Search for the cell housing the specified text and yield its (x, y) center coordinate. 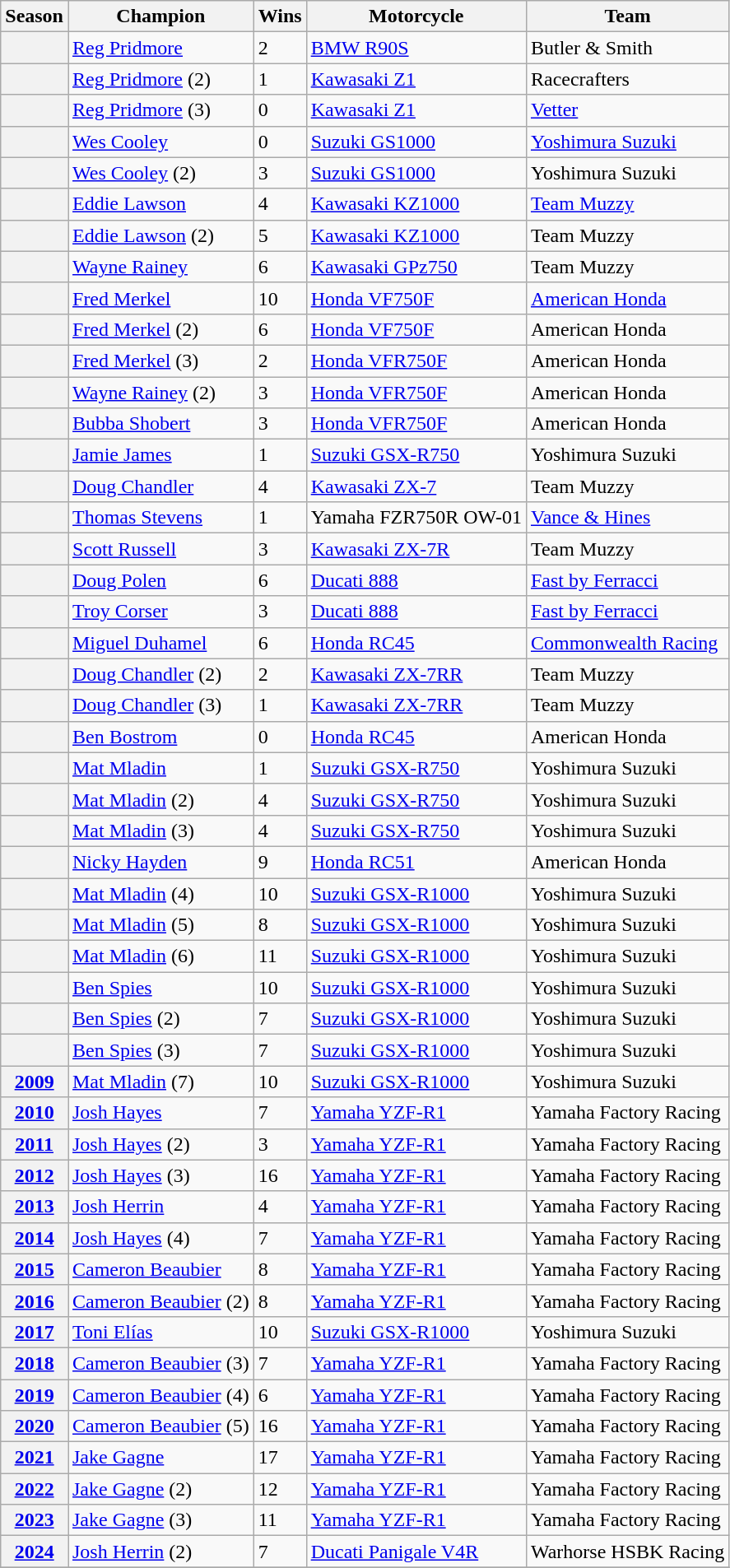
Josh Herrin (160, 1207)
2024 (35, 1552)
2011 (35, 1144)
Cameron Beaubier (3) (160, 1363)
Ben Bostrom (160, 737)
Mat Mladin (5) (160, 925)
Reg Pridmore (3) (160, 110)
Mat Mladin (160, 768)
Josh Herrin (2) (160, 1552)
Nicky Hayden (160, 862)
9 (280, 862)
Wayne Rainey (2) (160, 393)
Josh Hayes (4) (160, 1238)
Team (627, 16)
2010 (35, 1113)
Fred Merkel (160, 298)
Mat Mladin (4) (160, 893)
Cameron Beaubier (4) (160, 1395)
Wes Cooley (160, 142)
Bubba Shobert (160, 424)
Doug Polen (160, 580)
Toni Elías (160, 1332)
Jake Gagne (3) (160, 1520)
Kawasaki GPz750 (416, 267)
2018 (35, 1363)
2019 (35, 1395)
2013 (35, 1207)
Doug Chandler (2) (160, 674)
Mat Mladin (2) (160, 799)
5 (280, 235)
Butler & Smith (627, 48)
2014 (35, 1238)
Josh Hayes (2) (160, 1144)
2021 (35, 1458)
Thomas Stevens (160, 518)
Reg Pridmore (160, 48)
Scott Russell (160, 549)
Miguel Duhamel (160, 643)
Ben Spies (3) (160, 1050)
Fred Merkel (3) (160, 361)
2015 (35, 1269)
Racecrafters (627, 79)
Cameron Beaubier (5) (160, 1426)
Mat Mladin (3) (160, 831)
Kawasaki ZX-7R (416, 549)
Vance & Hines (627, 518)
Yamaha FZR750R OW-01 (416, 518)
Wayne Rainey (160, 267)
Cameron Beaubier (2) (160, 1300)
Jake Gagne (160, 1458)
2023 (35, 1520)
Kawasaki ZX-7 (416, 486)
Commonwealth Racing (627, 643)
Ben Spies (2) (160, 1019)
Champion (160, 16)
Jake Gagne (2) (160, 1489)
Josh Hayes (160, 1113)
Honda RC51 (416, 862)
Ben Spies (160, 988)
2017 (35, 1332)
2022 (35, 1489)
Warhorse HSBK Racing (627, 1552)
Doug Chandler (160, 486)
Eddie Lawson (2) (160, 235)
Fred Merkel (2) (160, 329)
Wins (280, 16)
BMW R90S (416, 48)
Eddie Lawson (160, 204)
2012 (35, 1175)
Motorcycle (416, 16)
Wes Cooley (2) (160, 173)
Mat Mladin (6) (160, 956)
2016 (35, 1300)
Josh Hayes (3) (160, 1175)
Season (35, 16)
Cameron Beaubier (160, 1269)
Vetter (627, 110)
12 (280, 1489)
Troy Corser (160, 612)
2020 (35, 1426)
Jamie James (160, 455)
Reg Pridmore (2) (160, 79)
2009 (35, 1082)
Mat Mladin (7) (160, 1082)
Doug Chandler (3) (160, 705)
17 (280, 1458)
Ducati Panigale V4R (416, 1552)
